Determine the [x, y] coordinate at the center of the cell enclosing the given text.  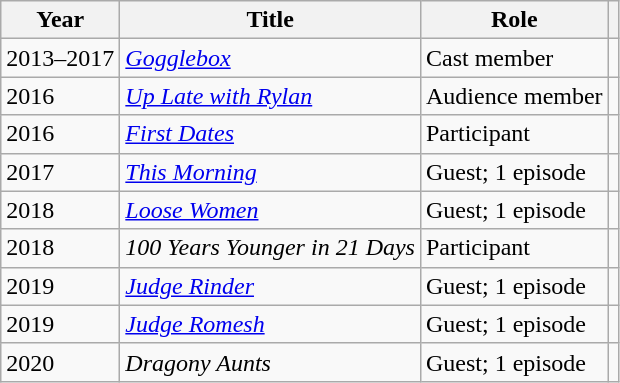
Gogglebox [270, 58]
First Dates [270, 134]
2013–2017 [60, 58]
This Morning [270, 172]
Cast member [514, 58]
Judge Rinder [270, 286]
Year [60, 20]
Up Late with Rylan [270, 96]
Loose Women [270, 210]
Audience member [514, 96]
2017 [60, 172]
2020 [60, 362]
Role [514, 20]
Title [270, 20]
Judge Romesh [270, 324]
Dragony Aunts [270, 362]
100 Years Younger in 21 Days [270, 248]
